Output the [X, Y] coordinate of the center of the cell containing the given text.  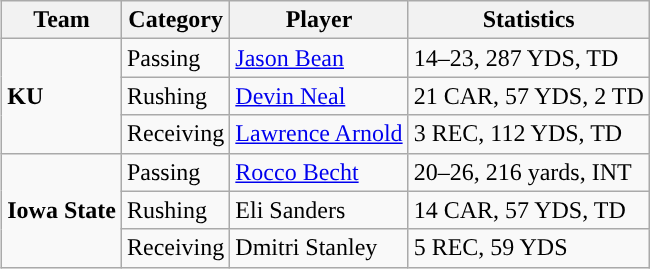
14 CAR, 57 YDS, TD [528, 210]
Dmitri Stanley [319, 248]
20–26, 216 yards, INT [528, 172]
Statistics [528, 20]
Player [319, 20]
Jason Bean [319, 58]
Devin Neal [319, 96]
Eli Sanders [319, 210]
Team [62, 20]
Rocco Becht [319, 172]
Category [175, 20]
3 REC, 112 YDS, TD [528, 134]
Lawrence Arnold [319, 134]
KU [62, 96]
21 CAR, 57 YDS, 2 TD [528, 96]
Iowa State [62, 210]
14–23, 287 YDS, TD [528, 58]
5 REC, 59 YDS [528, 248]
